Locate the cell with the specified text and output its (x, y) center coordinate. 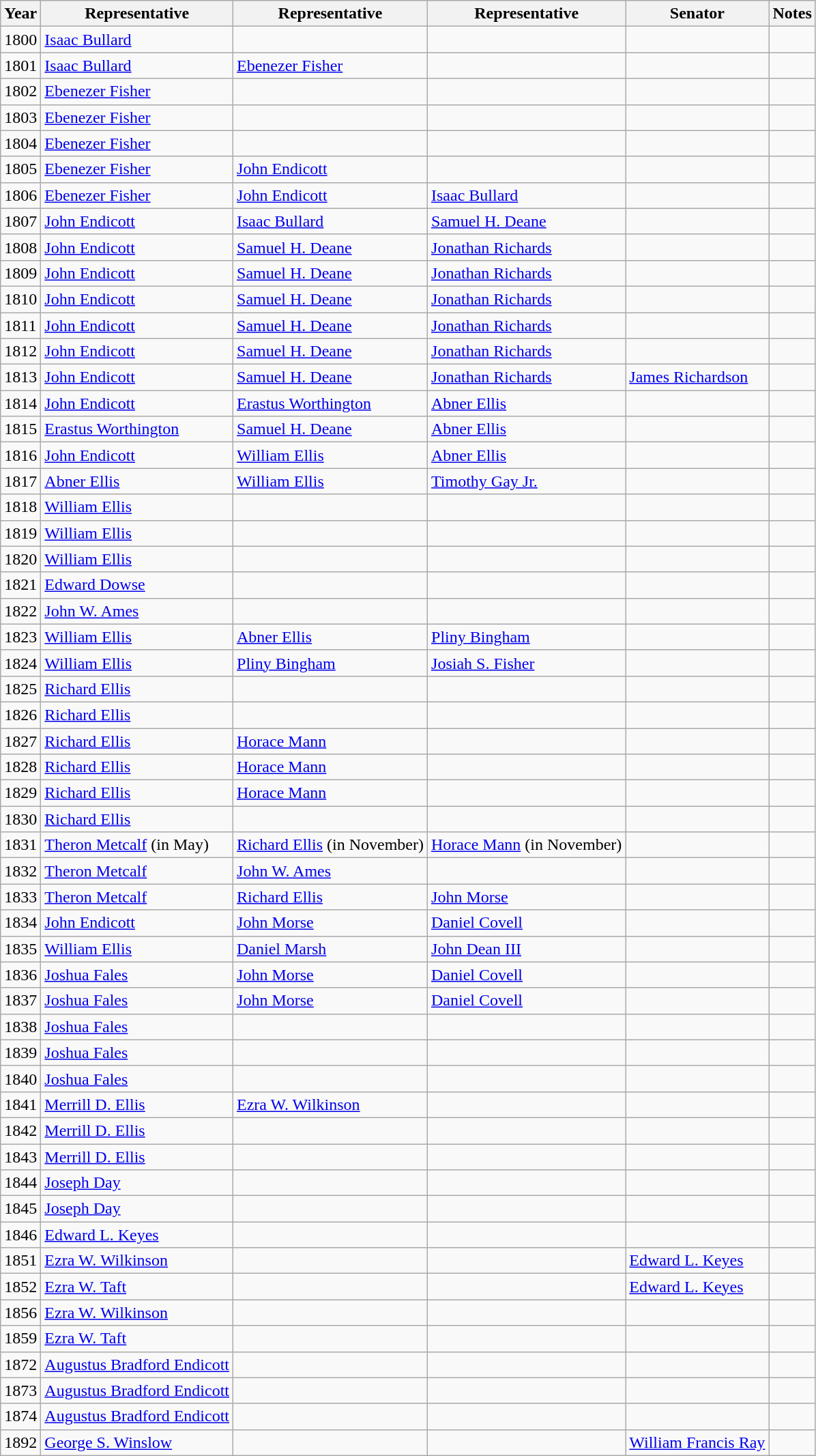
1839 (20, 1053)
1810 (20, 299)
1835 (20, 949)
1845 (20, 1209)
1813 (20, 377)
1808 (20, 247)
1812 (20, 352)
1851 (20, 1261)
1802 (20, 91)
Timothy Gay Jr. (527, 481)
1825 (20, 689)
1817 (20, 481)
1811 (20, 326)
1828 (20, 767)
1838 (20, 1027)
Theron Metcalf (in May) (137, 845)
1852 (20, 1287)
William Francis Ray (697, 1442)
1806 (20, 195)
1805 (20, 169)
Daniel Marsh (330, 949)
1804 (20, 143)
1803 (20, 117)
1836 (20, 975)
1833 (20, 897)
1816 (20, 455)
Senator (697, 14)
1856 (20, 1313)
1843 (20, 1157)
1831 (20, 845)
1823 (20, 637)
1830 (20, 819)
1827 (20, 741)
1824 (20, 663)
George S. Winslow (137, 1442)
1815 (20, 429)
1814 (20, 403)
Edward Dowse (137, 585)
1832 (20, 871)
1892 (20, 1442)
Josiah S. Fisher (527, 663)
John Dean III (527, 949)
1826 (20, 715)
Year (20, 14)
1837 (20, 1001)
1874 (20, 1416)
1846 (20, 1235)
1809 (20, 273)
Richard Ellis (in November) (330, 845)
1801 (20, 66)
1842 (20, 1130)
1821 (20, 585)
1859 (20, 1339)
1872 (20, 1365)
Horace Mann (in November) (527, 845)
1829 (20, 793)
Notes (792, 14)
1819 (20, 533)
1844 (20, 1183)
1820 (20, 559)
1840 (20, 1079)
James Richardson (697, 377)
1800 (20, 40)
1841 (20, 1104)
1873 (20, 1390)
1834 (20, 923)
1807 (20, 221)
1818 (20, 507)
1822 (20, 611)
